Scan for the cell matching the given text and deliver its [x, y] coordinate at center. 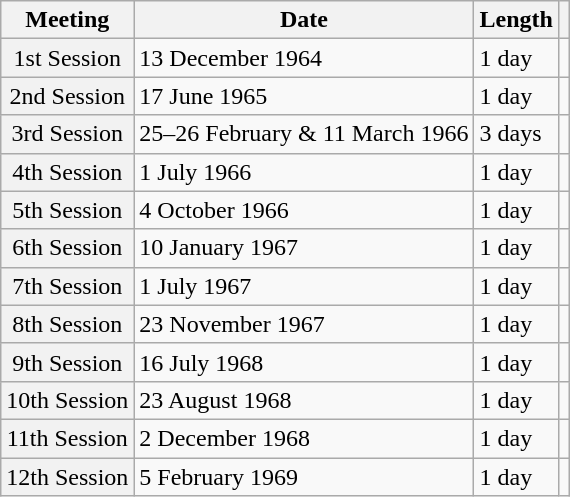
2 December 1968 [304, 438]
25–26 February & 11 March 1966 [304, 134]
5 February 1969 [304, 477]
1 July 1967 [304, 286]
23 August 1968 [304, 400]
8th Session [68, 324]
4 October 1966 [304, 210]
9th Session [68, 362]
11th Session [68, 438]
3 days [516, 134]
10th Session [68, 400]
12th Session [68, 477]
3rd Session [68, 134]
10 January 1967 [304, 248]
5th Session [68, 210]
2nd Session [68, 96]
13 December 1964 [304, 58]
4th Session [68, 172]
1st Session [68, 58]
17 June 1965 [304, 96]
Length [516, 20]
Meeting [68, 20]
23 November 1967 [304, 324]
7th Session [68, 286]
Date [304, 20]
1 July 1966 [304, 172]
6th Session [68, 248]
16 July 1968 [304, 362]
